Identify which cell holds the provided text, then report its [x, y] central coordinate. 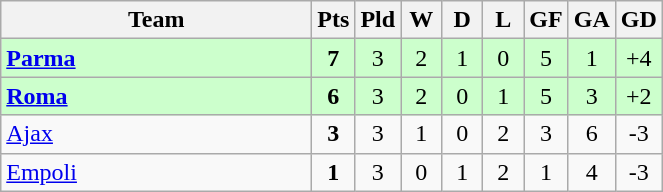
L [504, 20]
Ajax [156, 134]
7 [334, 58]
+4 [638, 58]
GF [546, 20]
Team [156, 20]
Pld [378, 20]
GA [592, 20]
Roma [156, 96]
Empoli [156, 172]
Pts [334, 20]
4 [592, 172]
GD [638, 20]
W [422, 20]
+2 [638, 96]
Parma [156, 58]
D [462, 20]
